Output the [X, Y] coordinate of the center of the cell containing the given text.  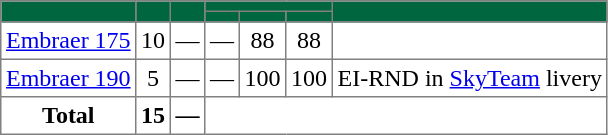
Embraer 190 [68, 78]
15 [153, 116]
10 [153, 41]
Total [68, 116]
5 [153, 78]
Embraer 175 [68, 41]
EI-RND in SkyTeam livery [470, 78]
